Provide the [x, y] coordinate of the cell's center where the given text is located.  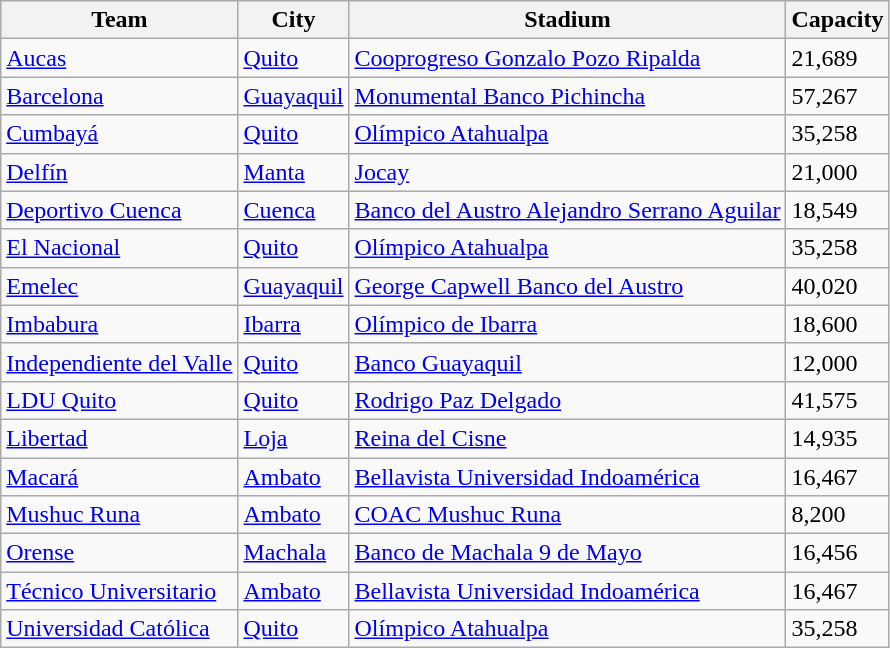
LDU Quito [120, 400]
Loja [294, 438]
16,456 [838, 553]
City [294, 20]
Banco del Austro Alejandro Serrano Aguilar [568, 210]
George Capwell Banco del Austro [568, 286]
Team [120, 20]
Cumbayá [120, 134]
Universidad Católica [120, 629]
Cooprogreso Gonzalo Pozo Ripalda [568, 58]
41,575 [838, 400]
Libertad [120, 438]
Capacity [838, 20]
Barcelona [120, 96]
Deportivo Cuenca [120, 210]
Reina del Cisne [568, 438]
El Nacional [120, 248]
Emelec [120, 286]
Stadium [568, 20]
Monumental Banco Pichincha [568, 96]
18,600 [838, 324]
8,200 [838, 515]
Jocay [568, 172]
Machala [294, 553]
21,000 [838, 172]
21,689 [838, 58]
14,935 [838, 438]
Imbabura [120, 324]
Aucas [120, 58]
Ibarra [294, 324]
40,020 [838, 286]
Macará [120, 477]
Rodrigo Paz Delgado [568, 400]
Mushuc Runa [120, 515]
Técnico Universitario [120, 591]
Cuenca [294, 210]
Independiente del Valle [120, 362]
Orense [120, 553]
Olímpico de Ibarra [568, 324]
Banco de Machala 9 de Mayo [568, 553]
18,549 [838, 210]
Manta [294, 172]
12,000 [838, 362]
COAC Mushuc Runa [568, 515]
Banco Guayaquil [568, 362]
57,267 [838, 96]
Delfín [120, 172]
